Find where the given text appears and provide that cell's center as (X, Y) coordinate. 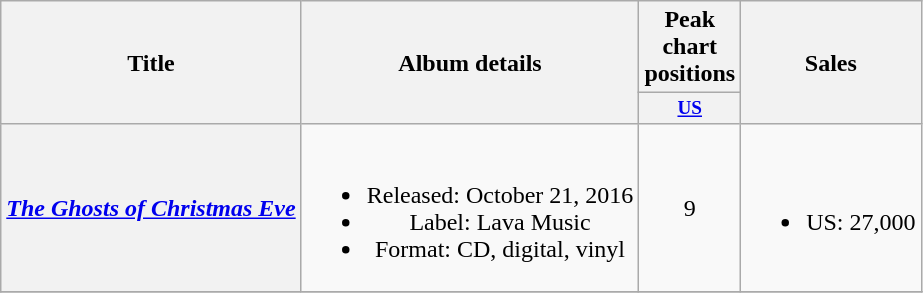
Released: October 21, 2016Label: Lava MusicFormat: CD, digital, vinyl (470, 208)
The Ghosts of Christmas Eve (151, 208)
Title (151, 63)
Peak chart positions (690, 47)
US: 27,000 (831, 208)
US (690, 109)
Sales (831, 63)
Album details (470, 63)
9 (690, 208)
